Locate the cell with the specified text and output its (X, Y) center coordinate. 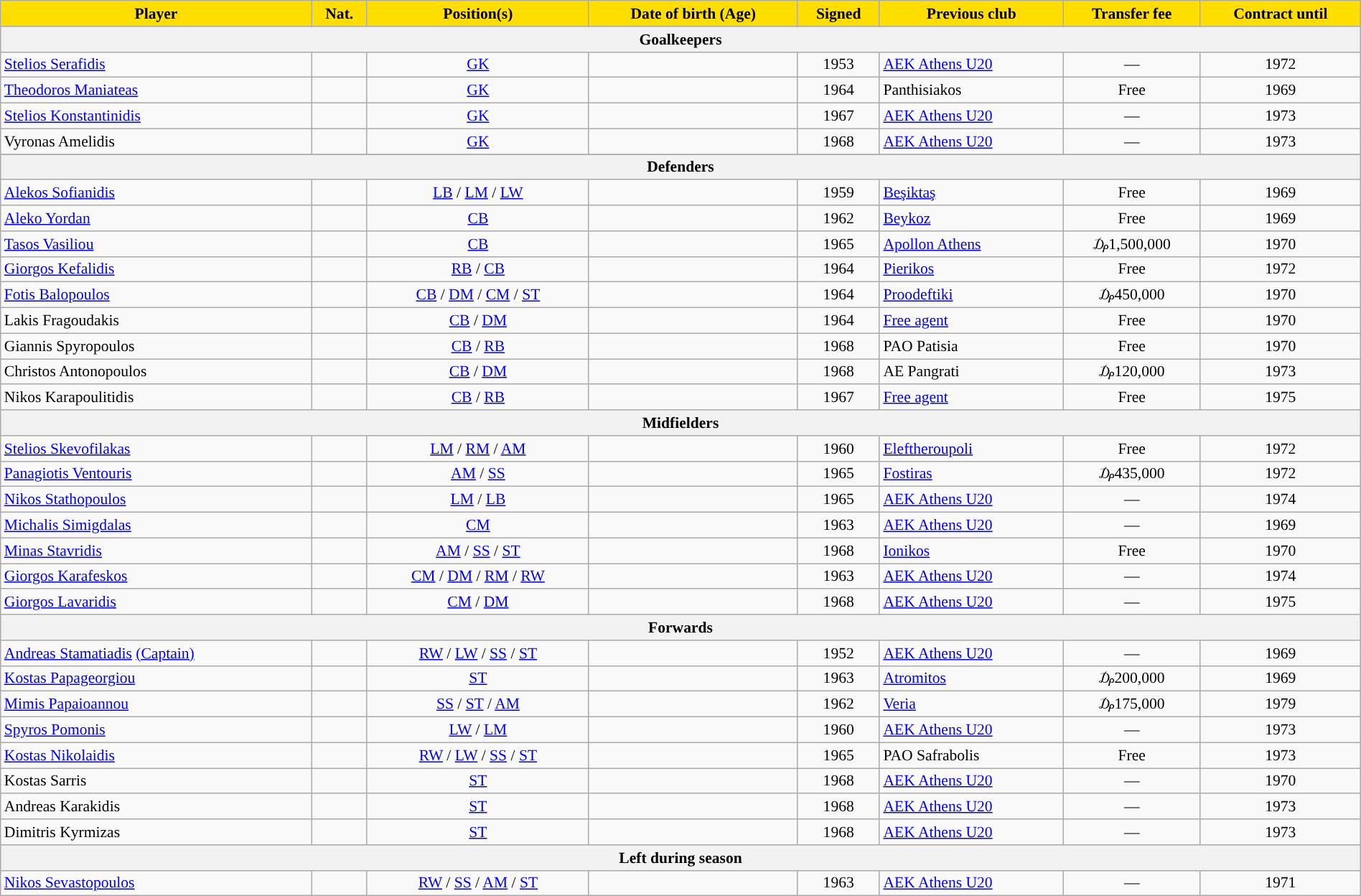
Transfer fee (1131, 14)
₯175,000 (1131, 704)
Nikos Sevastopoulos (156, 883)
1959 (838, 193)
Goalkeepers (680, 39)
LW / LM (478, 730)
Minas Stavridis (156, 551)
CM / DM (478, 602)
Andreas Karakidis (156, 807)
PAO Safrabolis (971, 755)
Contract until (1281, 14)
₯435,000 (1131, 474)
Nikos Stathopoulos (156, 500)
Andreas Stamatiadis (Captain) (156, 653)
Christos Antonopoulos (156, 372)
Nat. (339, 14)
Michalis Simigdalas (156, 526)
SS / ST / AM (478, 704)
Stelios Skevofilakas (156, 449)
Date of birth (Age) (693, 14)
Previous club (971, 14)
Spyros Pomonis (156, 730)
Theodoros Maniateas (156, 90)
Dimitris Kyrmizas (156, 832)
CM (478, 526)
AE Pangrati (971, 372)
Lakis Fragoudakis (156, 321)
₯1,500,000 (1131, 244)
Forwards (680, 627)
Tasos Vasiliou (156, 244)
RW / SS / AM / ST (478, 883)
Mimis Papaioannou (156, 704)
Aleko Yordan (156, 218)
Proodeftiki (971, 295)
1953 (838, 65)
Left during season (680, 858)
₯450,000 (1131, 295)
Kostas Sarris (156, 781)
Kostas Nikolaidis (156, 755)
Signed (838, 14)
1952 (838, 653)
₯120,000 (1131, 372)
Eleftheroupoli (971, 449)
CM / DM / RM / RW (478, 577)
₯200,000 (1131, 678)
RB / CB (478, 269)
Vyronas Amelidis (156, 141)
Panagiotis Ventouris (156, 474)
Veria (971, 704)
Apollon Athens (971, 244)
Giorgos Kefalidis (156, 269)
1979 (1281, 704)
Player (156, 14)
LB / LM / LW (478, 193)
Stelios Konstantinidis (156, 116)
Atromitos (971, 678)
Beşiktaş (971, 193)
Beykoz (971, 218)
Position(s) (478, 14)
Fostiras (971, 474)
Pierikos (971, 269)
Defenders (680, 167)
AM / SS (478, 474)
PAO Patisia (971, 346)
Panthisiakos (971, 90)
LM / RM / AM (478, 449)
Nikos Karapoulitidis (156, 398)
Midfielders (680, 423)
LM / LB (478, 500)
Giorgos Lavaridis (156, 602)
Stelios Serafidis (156, 65)
Kostas Papageorgiou (156, 678)
Fotis Balopoulos (156, 295)
1971 (1281, 883)
Giannis Spyropoulos (156, 346)
CB / DM / CM / ST (478, 295)
Giorgos Karafeskos (156, 577)
AM / SS / ST (478, 551)
Alekos Sofianidis (156, 193)
Ionikos (971, 551)
